Scan for the cell matching the given text and deliver its (x, y) coordinate at center. 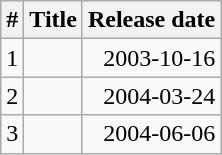
1 (12, 58)
Release date (151, 20)
Title (54, 20)
2004-03-24 (151, 96)
# (12, 20)
3 (12, 134)
2003-10-16 (151, 58)
2004-06-06 (151, 134)
2 (12, 96)
